Output the [X, Y] coordinate of the center of the cell containing the given text.  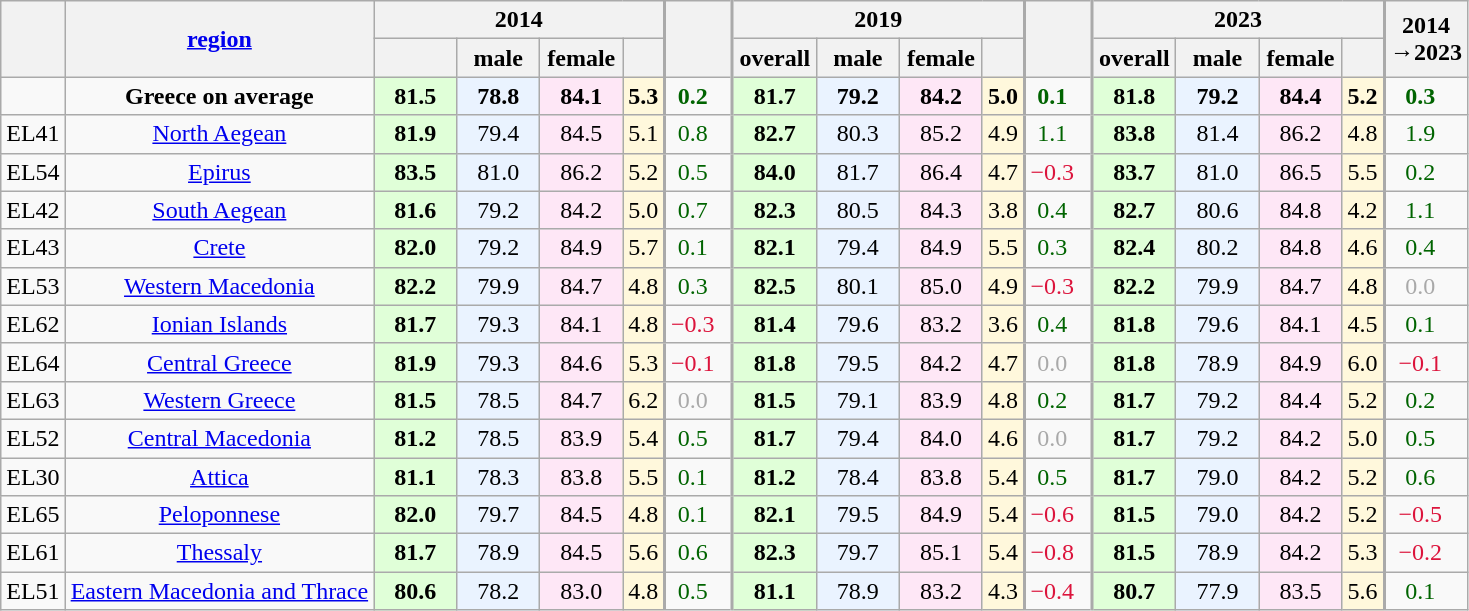
EL61 [33, 553]
region [219, 39]
2023 [1238, 20]
84.3 [940, 210]
78.2 [498, 591]
EL42 [33, 210]
Western Macedonia [219, 286]
Epirus [219, 172]
2014 [520, 20]
80.3 [858, 134]
79.1 [858, 400]
EL54 [33, 172]
EL53 [33, 286]
−0.2 [1426, 553]
6.2 [644, 400]
−0.6 [1058, 515]
−0.5 [1426, 515]
3.8 [1003, 210]
Central Greece [219, 362]
Peloponnese [219, 515]
78.8 [498, 96]
80.5 [858, 210]
South Aegean [219, 210]
85.2 [940, 134]
83.0 [582, 591]
Western Greece [219, 400]
Crete [219, 248]
4.3 [1003, 591]
EL41 [33, 134]
1.9 [1426, 134]
82.5 [774, 286]
3.6 [1003, 324]
5.1 [644, 134]
EL64 [33, 362]
−0.4 [1058, 591]
EL65 [33, 515]
Central Macedonia [219, 438]
80.7 [1134, 591]
Thessaly [219, 553]
78.3 [498, 477]
EL63 [33, 400]
85.0 [940, 286]
Attica [219, 477]
0.8 [699, 134]
Ionian Islands [219, 324]
86.5 [1300, 172]
84.6 [582, 362]
2014→2023 [1426, 39]
−0.8 [1058, 553]
4.2 [1363, 210]
EL30 [33, 477]
Eastern Macedonia and Thrace [219, 591]
EL51 [33, 591]
80.2 [1218, 248]
EL52 [33, 438]
5.7 [644, 248]
78.4 [858, 477]
83.7 [1134, 172]
0.7 [699, 210]
Greece on average [219, 96]
North Aegean [219, 134]
85.1 [940, 553]
77.9 [1218, 591]
4.5 [1363, 324]
81.6 [416, 210]
EL43 [33, 248]
82.4 [1134, 248]
2019 [878, 20]
86.4 [940, 172]
EL62 [33, 324]
6.0 [1363, 362]
80.1 [858, 286]
